Extract the [x, y] coordinate from the center of the cell holding the provided text.  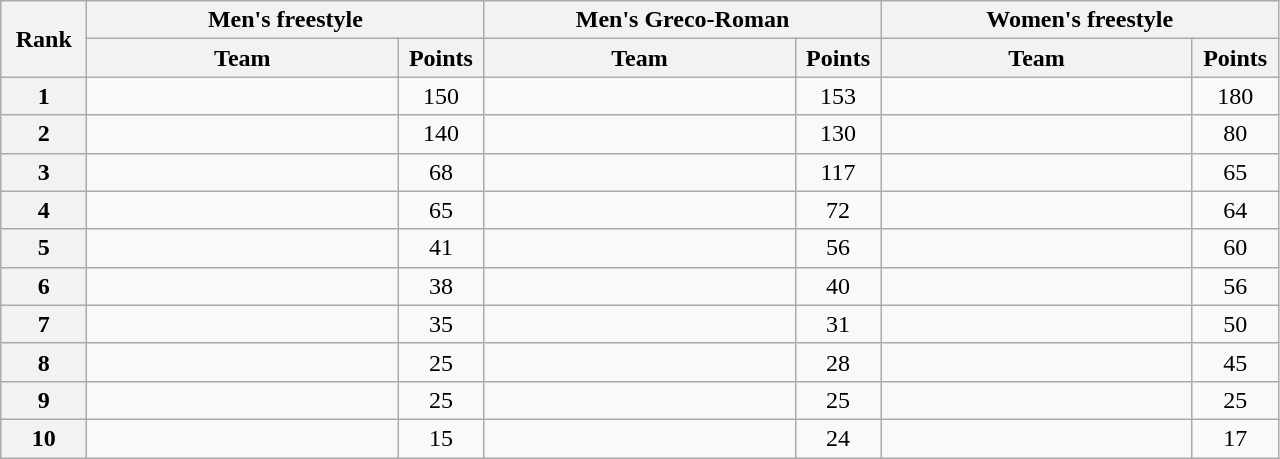
180 [1235, 96]
Women's freestyle [1080, 20]
117 [838, 172]
3 [44, 172]
15 [441, 438]
2 [44, 134]
5 [44, 248]
24 [838, 438]
60 [1235, 248]
45 [1235, 362]
Men's Greco-Roman [682, 20]
40 [838, 286]
8 [44, 362]
10 [44, 438]
41 [441, 248]
153 [838, 96]
Men's freestyle [286, 20]
9 [44, 400]
17 [1235, 438]
130 [838, 134]
64 [1235, 210]
140 [441, 134]
72 [838, 210]
150 [441, 96]
Rank [44, 39]
35 [441, 324]
1 [44, 96]
6 [44, 286]
38 [441, 286]
31 [838, 324]
4 [44, 210]
50 [1235, 324]
28 [838, 362]
68 [441, 172]
7 [44, 324]
80 [1235, 134]
